Return the [X, Y] coordinate for the center point of the cell that contains the specified text.  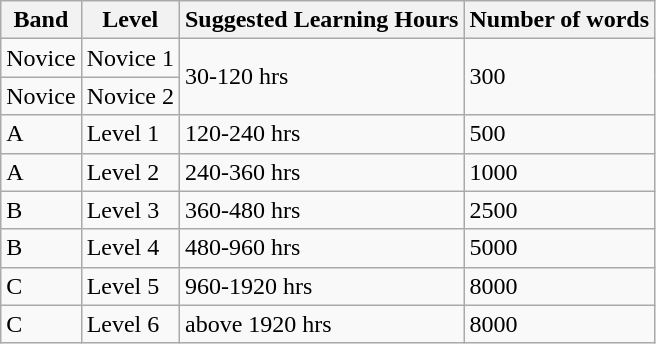
360-480 hrs [321, 210]
Band [41, 20]
Level [130, 20]
Suggested Learning Hours [321, 20]
Level 6 [130, 324]
Level 3 [130, 210]
Number of words [560, 20]
300 [560, 77]
Level 4 [130, 248]
120-240 hrs [321, 134]
960-1920 hrs [321, 286]
480-960 hrs [321, 248]
30-120 hrs [321, 77]
Level 1 [130, 134]
Novice 2 [130, 96]
Level 2 [130, 172]
240-360 hrs [321, 172]
500 [560, 134]
above 1920 hrs [321, 324]
2500 [560, 210]
5000 [560, 248]
Novice 1 [130, 58]
1000 [560, 172]
Level 5 [130, 286]
